Output the [X, Y] coordinate of the center of the cell containing the given text.  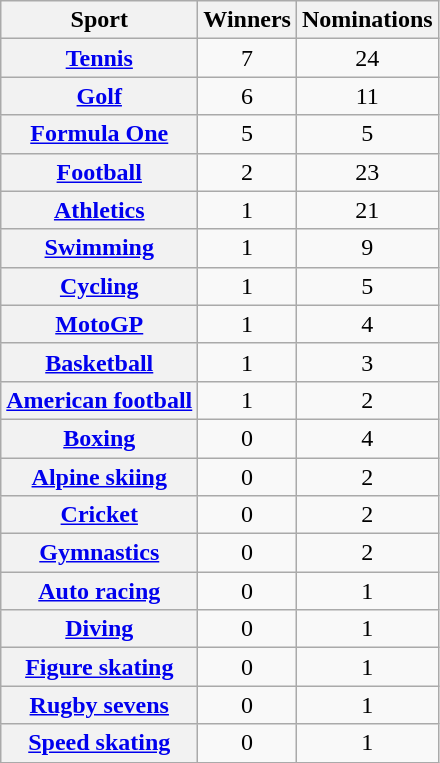
Swimming [100, 248]
Boxing [100, 438]
Basketball [100, 362]
9 [367, 248]
Cycling [100, 286]
Rugby sevens [100, 705]
American football [100, 400]
3 [367, 362]
7 [248, 58]
Golf [100, 96]
Alpine skiing [100, 477]
MotoGP [100, 324]
Athletics [100, 210]
11 [367, 96]
24 [367, 58]
Tennis [100, 58]
Football [100, 172]
Winners [248, 20]
Sport [100, 20]
Gymnastics [100, 553]
Nominations [367, 20]
Formula One [100, 134]
21 [367, 210]
6 [248, 96]
Diving [100, 629]
Speed skating [100, 743]
Auto racing [100, 591]
23 [367, 172]
Cricket [100, 515]
Figure skating [100, 667]
